Search for the cell housing the specified text and yield its [x, y] center coordinate. 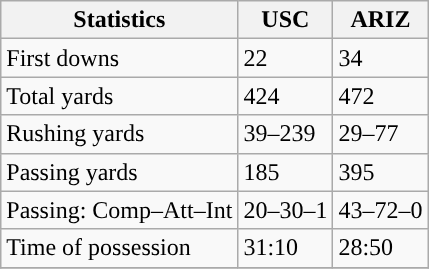
Total yards [120, 96]
USC [286, 20]
29–77 [380, 134]
28:50 [380, 248]
424 [286, 96]
Rushing yards [120, 134]
43–72–0 [380, 210]
34 [380, 58]
185 [286, 172]
22 [286, 58]
ARIZ [380, 20]
Statistics [120, 20]
395 [380, 172]
31:10 [286, 248]
20–30–1 [286, 210]
472 [380, 96]
39–239 [286, 134]
Passing: Comp–Att–Int [120, 210]
Passing yards [120, 172]
First downs [120, 58]
Time of possession [120, 248]
